Determine the (X, Y) coordinate at the center of the cell enclosing the given text.  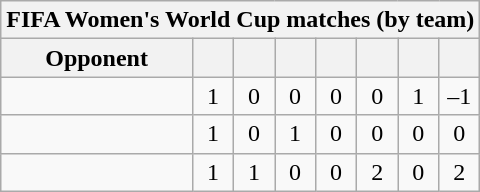
Opponent (97, 58)
FIFA Women's World Cup matches (by team) (240, 20)
–1 (460, 96)
